Capture the cell that displays the provided text and extract its [x, y] central coordinate. 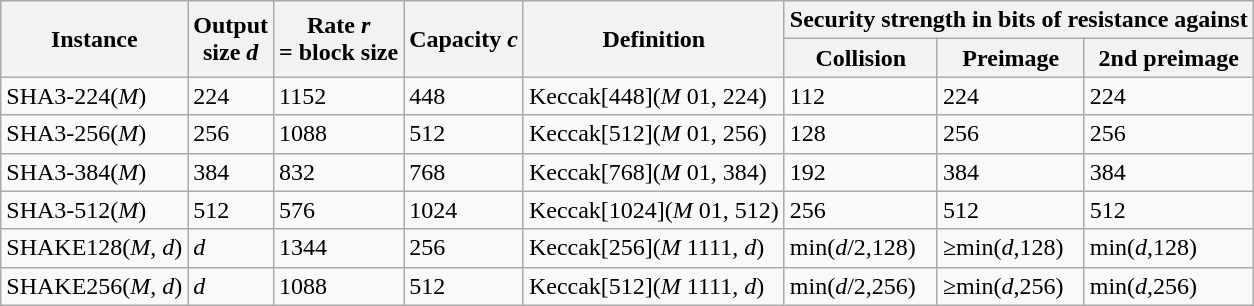
192 [860, 172]
Collision [860, 58]
1152 [339, 96]
min(d,128) [1168, 248]
Security strength in bits of resistance against [1018, 20]
≥min(d,128) [1010, 248]
576 [339, 210]
768 [464, 172]
Instance [94, 39]
Capacity c [464, 39]
Keccak[256](M 1111, d) [654, 248]
1024 [464, 210]
112 [860, 96]
128 [860, 134]
≥min(d,256) [1010, 286]
SHA3-256(M) [94, 134]
Keccak[1024](M 01, 512) [654, 210]
Keccak[448](M 01, 224) [654, 96]
Keccak[512](M 01, 256) [654, 134]
1344 [339, 248]
Keccak[512](M 1111, d) [654, 286]
Outputsize d [231, 39]
Keccak[768](M 01, 384) [654, 172]
SHA3-224(M) [94, 96]
min(d,256) [1168, 286]
2nd preimage [1168, 58]
Preimage [1010, 58]
SHA3-384(M) [94, 172]
Definition [654, 39]
448 [464, 96]
Rate r= block size [339, 39]
min(d/2,128) [860, 248]
SHA3-512(M) [94, 210]
SHAKE256(M, d) [94, 286]
SHAKE128(M, d) [94, 248]
min(d/2,256) [860, 286]
832 [339, 172]
